Provide the (x, y) coordinate of the cell's center where the given text is located.  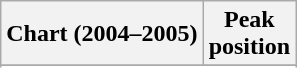
Chart (2004–2005) (102, 34)
Peakposition (249, 34)
